Output the [x, y] coordinate of the center of the cell containing the given text.  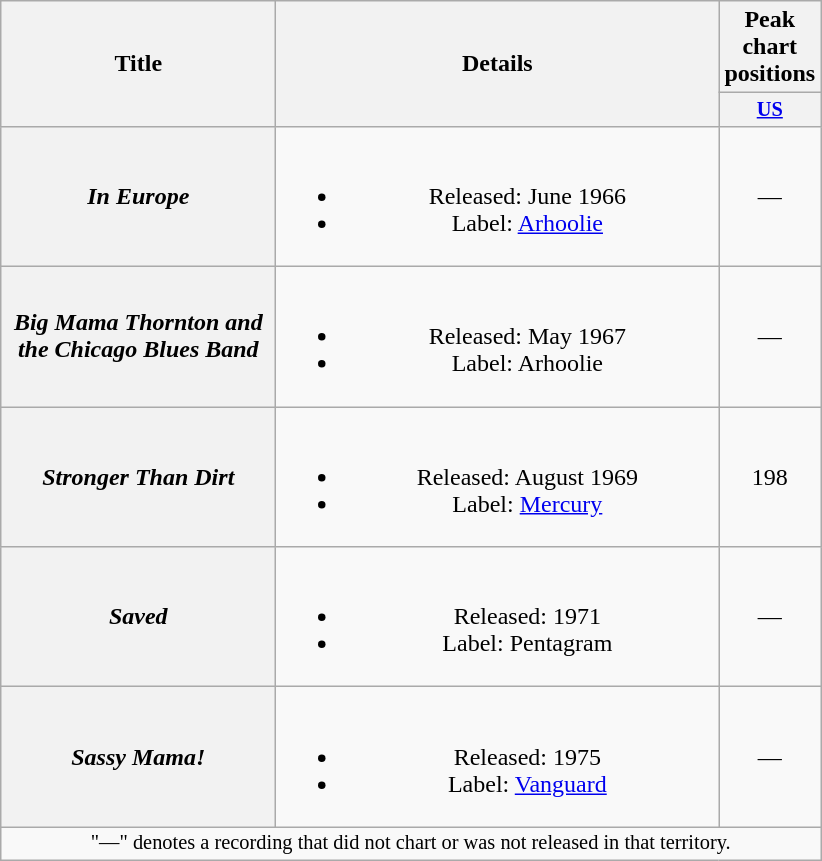
Released: 1971Label: Pentagram [498, 617]
Big Mama Thornton and the Chicago Blues Band [138, 337]
US [770, 110]
Released: August 1969Label: Mercury [498, 477]
Peak chart positions [770, 47]
Sassy Mama! [138, 757]
Released: May 1967Label: Arhoolie [498, 337]
Released: 1975Label: Vanguard [498, 757]
In Europe [138, 196]
198 [770, 477]
Title [138, 64]
Stronger Than Dirt [138, 477]
"—" denotes a recording that did not chart or was not released in that territory. [411, 844]
Released: June 1966Label: Arhoolie [498, 196]
Saved [138, 617]
Details [498, 64]
